Output the [x, y] coordinate of the center of the cell containing the given text.  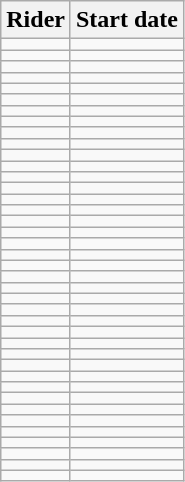
Rider [36, 20]
Start date [126, 20]
